Provide the (x, y) coordinate of the cell's center where the given text is located.  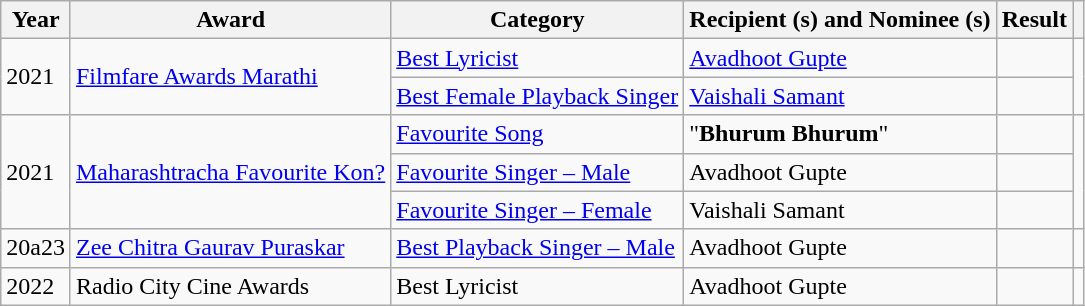
Category (538, 20)
Favourite Singer – Female (538, 210)
Radio City Cine Awards (230, 286)
Award (230, 20)
Result (1034, 20)
Maharashtracha Favourite Kon? (230, 172)
Filmfare Awards Marathi (230, 77)
Year (36, 20)
Best Playback Singer – Male (538, 248)
20a23 (36, 248)
Recipient (s) and Nominee (s) (840, 20)
Favourite Song (538, 134)
Zee Chitra Gaurav Puraskar (230, 248)
2022 (36, 286)
Favourite Singer – Male (538, 172)
"Bhurum Bhurum" (840, 134)
Best Female Playback Singer (538, 96)
